Find where the given text appears and provide that cell's center as (X, Y) coordinate. 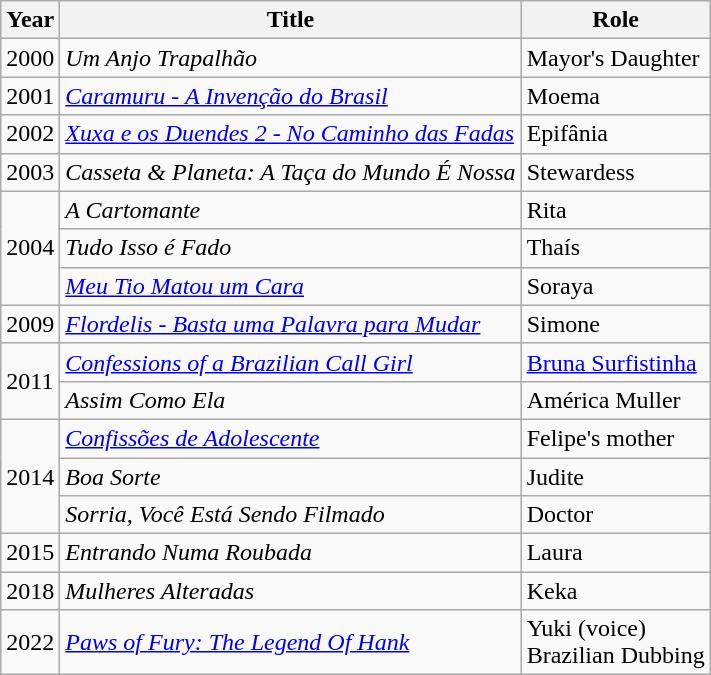
Xuxa e os Duendes 2 - No Caminho das Fadas (290, 134)
Role (616, 20)
Confessions of a Brazilian Call Girl (290, 362)
Rita (616, 210)
2015 (30, 553)
2002 (30, 134)
Mulheres Alteradas (290, 591)
Sorria, Você Está Sendo Filmado (290, 515)
Moema (616, 96)
Tudo Isso é Fado (290, 248)
Yuki (voice)Brazilian Dubbing (616, 642)
Soraya (616, 286)
Entrando Numa Roubada (290, 553)
Epifânia (616, 134)
A Cartomante (290, 210)
Paws of Fury: The Legend Of Hank (290, 642)
Keka (616, 591)
2014 (30, 476)
2003 (30, 172)
Thaís (616, 248)
2009 (30, 324)
Doctor (616, 515)
2000 (30, 58)
2022 (30, 642)
Meu Tio Matou um Cara (290, 286)
América Muller (616, 400)
Title (290, 20)
Caramuru - A Invenção do Brasil (290, 96)
Laura (616, 553)
Confissões de Adolescente (290, 438)
Flordelis - Basta uma Palavra para Mudar (290, 324)
Simone (616, 324)
Um Anjo Trapalhão (290, 58)
Year (30, 20)
2001 (30, 96)
2018 (30, 591)
2011 (30, 381)
Bruna Surfistinha (616, 362)
Judite (616, 477)
Stewardess (616, 172)
Casseta & Planeta: A Taça do Mundo É Nossa (290, 172)
Felipe's mother (616, 438)
Assim Como Ela (290, 400)
2004 (30, 248)
Mayor's Daughter (616, 58)
Boa Sorte (290, 477)
